Return the [x, y] coordinate for the center point of the cell that contains the specified text.  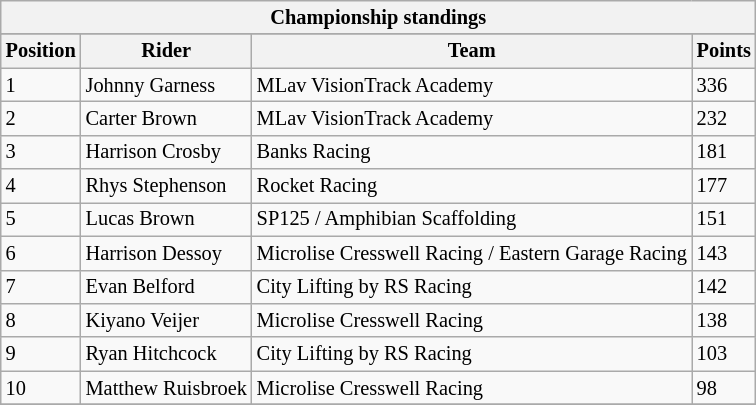
4 [41, 186]
177 [724, 186]
Banks Racing [472, 152]
Rhys Stephenson [166, 186]
103 [724, 354]
8 [41, 320]
9 [41, 354]
Harrison Dessoy [166, 253]
Evan Belford [166, 287]
181 [724, 152]
Microlise Cresswell Racing / Eastern Garage Racing [472, 253]
2 [41, 118]
138 [724, 320]
6 [41, 253]
5 [41, 219]
142 [724, 287]
232 [724, 118]
Ryan Hitchcock [166, 354]
Rocket Racing [472, 186]
Kiyano Veijer [166, 320]
151 [724, 219]
7 [41, 287]
1 [41, 85]
Matthew Ruisbroek [166, 388]
336 [724, 85]
SP125 / Amphibian Scaffolding [472, 219]
Carter Brown [166, 118]
143 [724, 253]
Points [724, 51]
98 [724, 388]
Championship standings [378, 17]
Position [41, 51]
Harrison Crosby [166, 152]
3 [41, 152]
10 [41, 388]
Johnny Garness [166, 85]
Team [472, 51]
Lucas Brown [166, 219]
Rider [166, 51]
